Search for the cell housing the specified text and yield its [x, y] center coordinate. 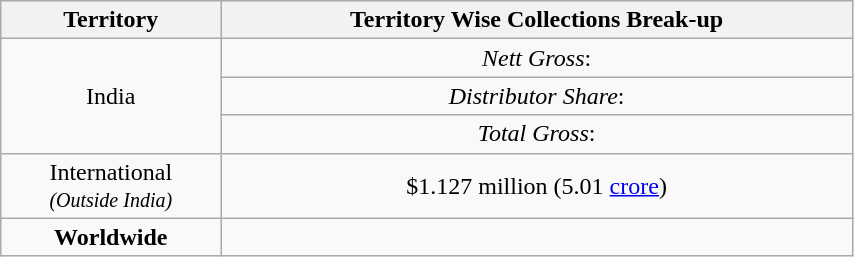
$1.127 million (5.01 crore) [537, 186]
Total Gross: [537, 134]
Territory [111, 20]
Worldwide [111, 237]
India [111, 96]
Nett Gross: [537, 58]
International (Outside India) [111, 186]
Territory Wise Collections Break-up [537, 20]
Distributor Share: [537, 96]
